Pinpoint the cell where the given text exists, returning its (X, Y) midpoint coordinate. 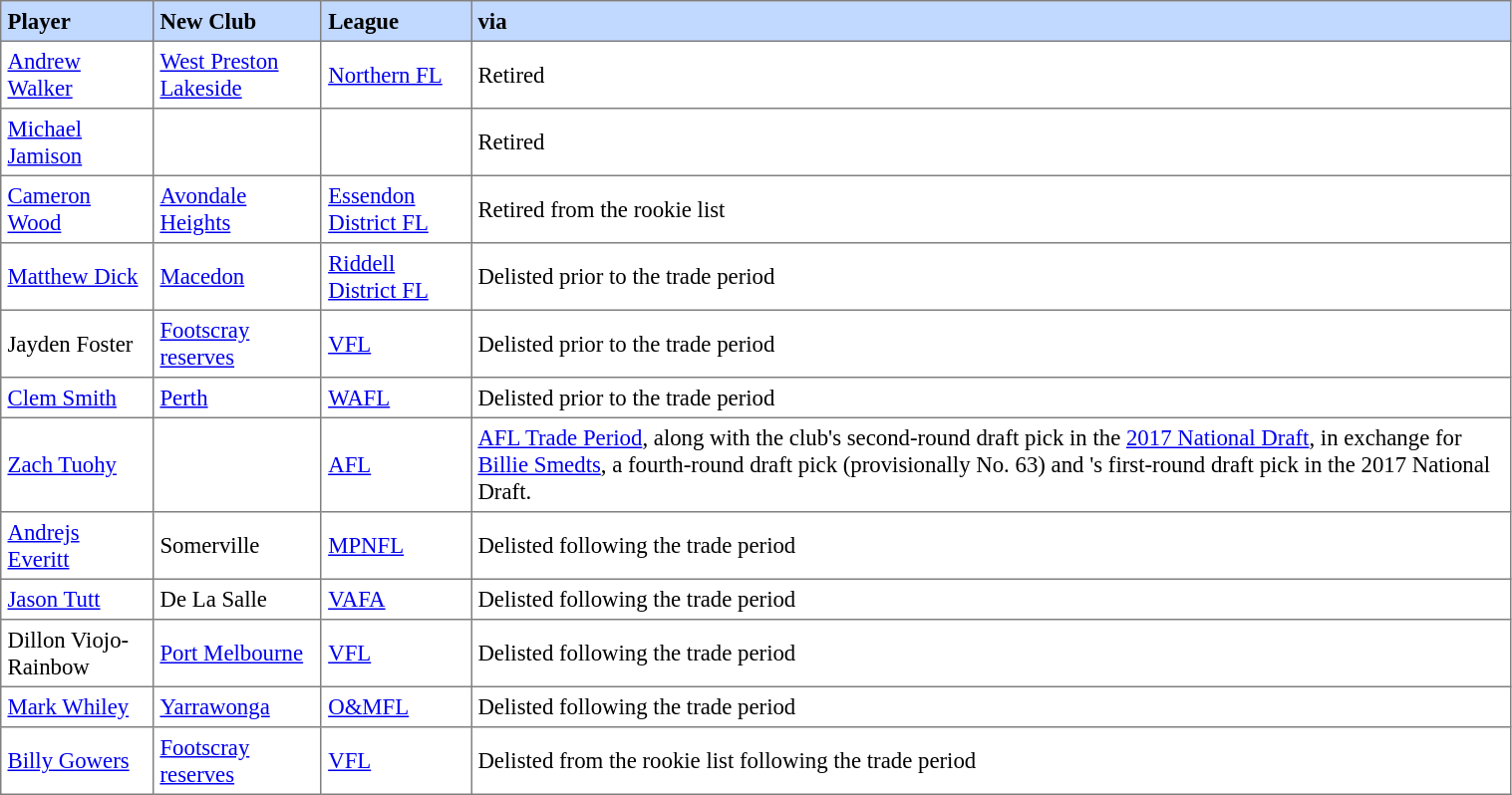
Zach Tuohy (78, 464)
Andrew Walker (78, 75)
Cameron Wood (78, 209)
Yarrawonga (237, 706)
Mark Whiley (78, 706)
Michael Jamison (78, 142)
Retired from the rookie list (991, 209)
AFL (396, 464)
New Club (237, 21)
Macedon (237, 277)
Riddell District FL (396, 277)
De La Salle (237, 599)
Player (78, 21)
Dillon Viojo-Rainbow (78, 654)
Jason Tutt (78, 599)
Essendon District FL (396, 209)
VAFA (396, 599)
Northern FL (396, 75)
via (991, 21)
Matthew Dick (78, 277)
West Preston Lakeside (237, 75)
WAFL (396, 397)
League (396, 21)
Andrejs Everitt (78, 546)
Jayden Foster (78, 344)
Delisted from the rookie list following the trade period (991, 761)
Avondale Heights (237, 209)
Somerville (237, 546)
Perth (237, 397)
Billy Gowers (78, 761)
MPNFL (396, 546)
O&MFL (396, 706)
Port Melbourne (237, 654)
Clem Smith (78, 397)
